Pinpoint the cell where the given text exists, returning its (x, y) midpoint coordinate. 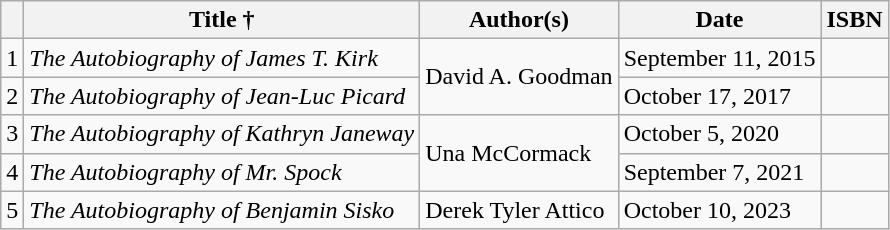
The Autobiography of Kathryn Janeway (222, 134)
4 (12, 172)
October 5, 2020 (720, 134)
Date (720, 20)
Title † (222, 20)
David A. Goodman (519, 77)
The Autobiography of Benjamin Sisko (222, 210)
The Autobiography of James T. Kirk (222, 58)
October 17, 2017 (720, 96)
The Autobiography of Jean-Luc Picard (222, 96)
5 (12, 210)
1 (12, 58)
Una McCormack (519, 153)
Author(s) (519, 20)
3 (12, 134)
2 (12, 96)
September 7, 2021 (720, 172)
ISBN (854, 20)
October 10, 2023 (720, 210)
Derek Tyler Attico (519, 210)
September 11, 2015 (720, 58)
The Autobiography of Mr. Spock (222, 172)
